From the cell containing the given text, extract its center point as [X, Y] coordinate. 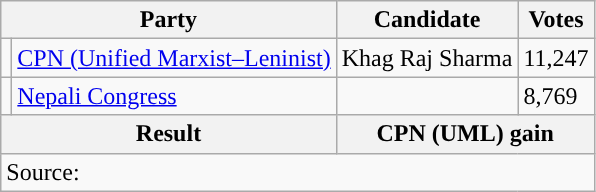
Party [168, 20]
11,247 [556, 58]
Votes [556, 20]
CPN (UML) gain [465, 134]
Source: [298, 172]
Candidate [427, 20]
8,769 [556, 96]
Khag Raj Sharma [427, 58]
CPN (Unified Marxist–Leninist) [174, 58]
Result [168, 134]
Nepali Congress [174, 96]
